For the text-containing cell, return its midpoint in (x, y) coordinate format. 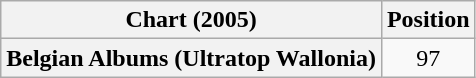
Chart (2005) (192, 20)
Belgian Albums (Ultratop Wallonia) (192, 58)
Position (428, 20)
97 (428, 58)
